Scan for the cell matching the given text and deliver its (X, Y) coordinate at center. 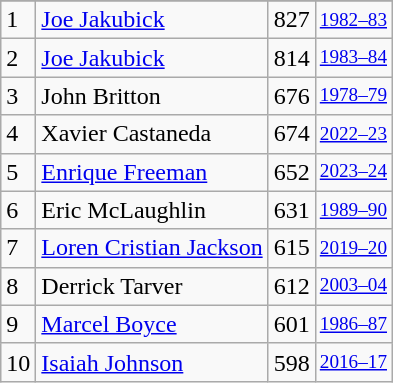
10 (18, 362)
Isaiah Johnson (152, 362)
814 (292, 58)
1983–84 (353, 58)
6 (18, 210)
674 (292, 134)
827 (292, 20)
615 (292, 248)
1986–87 (353, 324)
Enrique Freeman (152, 172)
John Britton (152, 96)
631 (292, 210)
Derrick Tarver (152, 286)
2003–04 (353, 286)
1978–79 (353, 96)
9 (18, 324)
Eric McLaughlin (152, 210)
2023–24 (353, 172)
7 (18, 248)
1989–90 (353, 210)
652 (292, 172)
612 (292, 286)
4 (18, 134)
1982–83 (353, 20)
Marcel Boyce (152, 324)
598 (292, 362)
676 (292, 96)
3 (18, 96)
2 (18, 58)
2022–23 (353, 134)
2016–17 (353, 362)
8 (18, 286)
1 (18, 20)
601 (292, 324)
2019–20 (353, 248)
Xavier Castaneda (152, 134)
5 (18, 172)
Loren Cristian Jackson (152, 248)
